Return (x, y) of the center of cell containing provided text 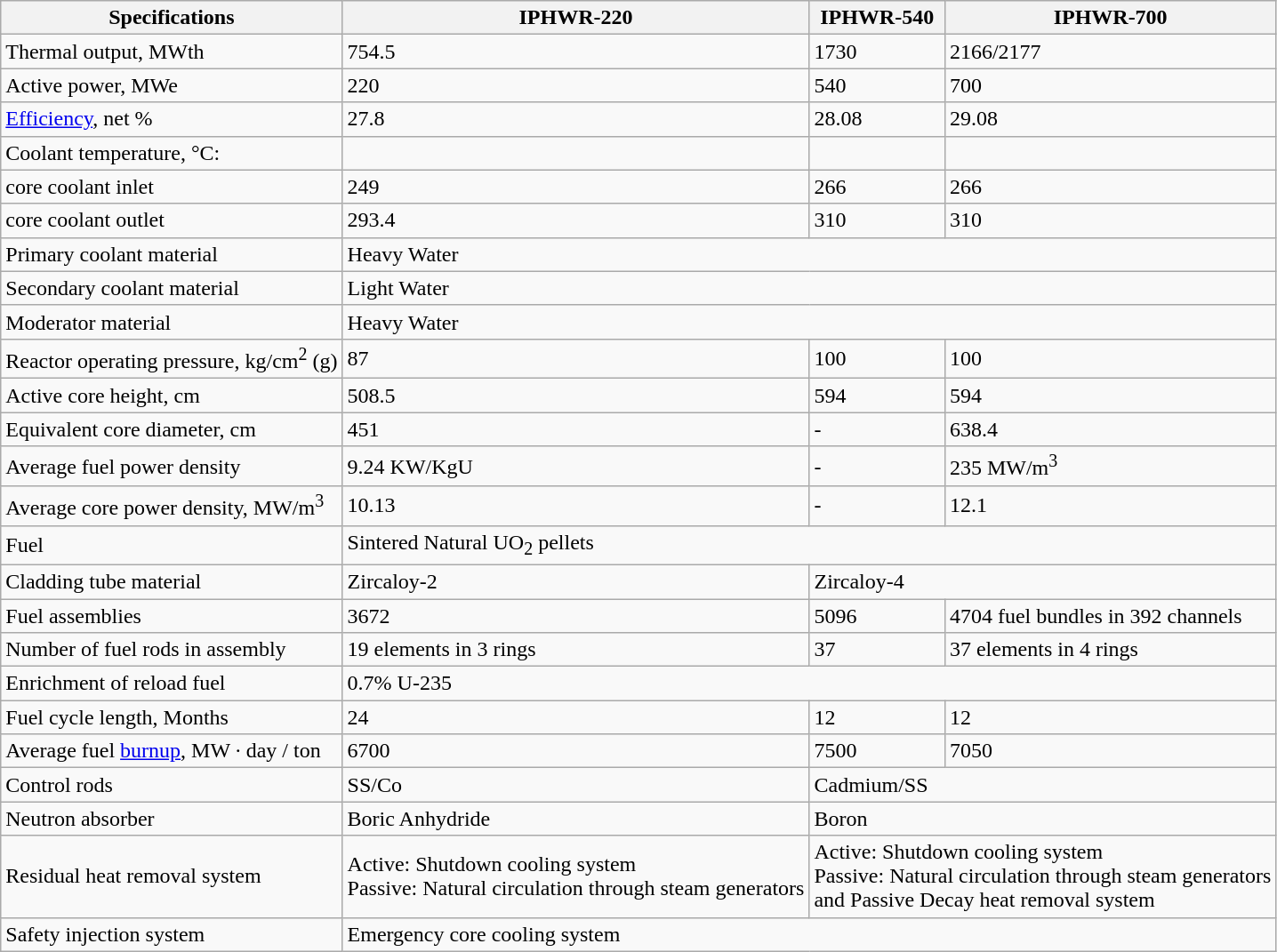
700 (1110, 85)
Thermal output, MWth (172, 52)
754.5 (576, 52)
12.1 (1110, 507)
2166/2177 (1110, 52)
Enrichment of reload fuel (172, 684)
Active power, MWe (172, 85)
IPHWR-540 (877, 18)
Fuel assemblies (172, 616)
Emergency core cooling system (809, 934)
Efficiency, net % (172, 119)
28.08 (877, 119)
7050 (1110, 751)
Cadmium/SS (1042, 785)
Active: Shutdown cooling systemPassive: Natural circulation through steam generators (576, 876)
core coolant outlet (172, 220)
Average core power density, MW/m3 (172, 507)
638.4 (1110, 429)
Boric Anhydride (576, 819)
87 (576, 359)
Primary coolant material (172, 254)
Reactor operating pressure, kg/cm2 (g) (172, 359)
Number of fuel rods in assembly (172, 650)
9.24 KW/KgU (576, 466)
37 (877, 650)
Moderator material (172, 322)
Zircaloy-2 (576, 582)
Fuel (172, 545)
540 (877, 85)
Boron (1042, 819)
5096 (877, 616)
IPHWR-220 (576, 18)
Secondary coolant material (172, 288)
Sintered Natural UO2 pellets (809, 545)
Zircaloy-4 (1042, 582)
Light Water (809, 288)
Cladding tube material (172, 582)
1730 (877, 52)
Fuel cycle length, Months (172, 717)
6700 (576, 751)
24 (576, 717)
37 elements in 4 rings (1110, 650)
293.4 (576, 220)
core coolant inlet (172, 187)
Equivalent core diameter, cm (172, 429)
451 (576, 429)
249 (576, 187)
508.5 (576, 396)
29.08 (1110, 119)
Neutron absorber (172, 819)
IPHWR-700 (1110, 18)
Active: Shutdown cooling systemPassive: Natural circulation through steam generatorsand Passive Decay heat removal system (1042, 876)
0.7% U-235 (809, 684)
Average fuel power density (172, 466)
3672 (576, 616)
27.8 (576, 119)
10.13 (576, 507)
4704 fuel bundles in 392 channels (1110, 616)
235 MW/m3 (1110, 466)
SS/Co (576, 785)
Coolant temperature, °C: (172, 153)
19 elements in 3 rings (576, 650)
Residual heat removal system (172, 876)
Specifications (172, 18)
7500 (877, 751)
Active core height, cm (172, 396)
Average fuel burnup, MW · day / ton (172, 751)
220 (576, 85)
Safety injection system (172, 934)
Control rods (172, 785)
